Pinpoint the cell where the given text exists, returning its (x, y) midpoint coordinate. 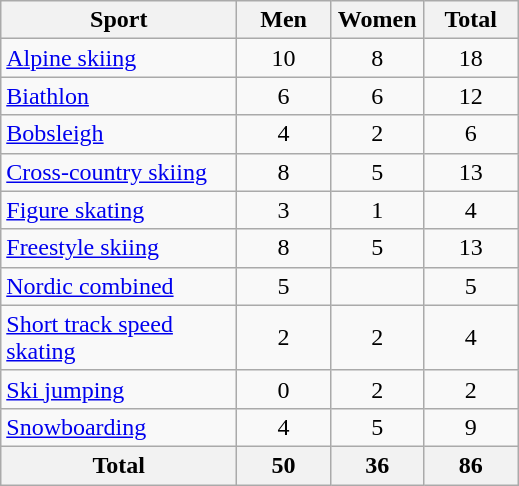
Cross-country skiing (119, 172)
36 (377, 465)
0 (284, 389)
Sport (119, 20)
10 (284, 58)
86 (471, 465)
Nordic combined (119, 286)
50 (284, 465)
Biathlon (119, 96)
Alpine skiing (119, 58)
Short track speed skating (119, 338)
Freestyle skiing (119, 248)
Bobsleigh (119, 134)
Snowboarding (119, 427)
Women (377, 20)
Ski jumping (119, 389)
3 (284, 210)
9 (471, 427)
Men (284, 20)
12 (471, 96)
1 (377, 210)
18 (471, 58)
Figure skating (119, 210)
